Determine the (x, y) coordinate at the center of the cell enclosing the given text.  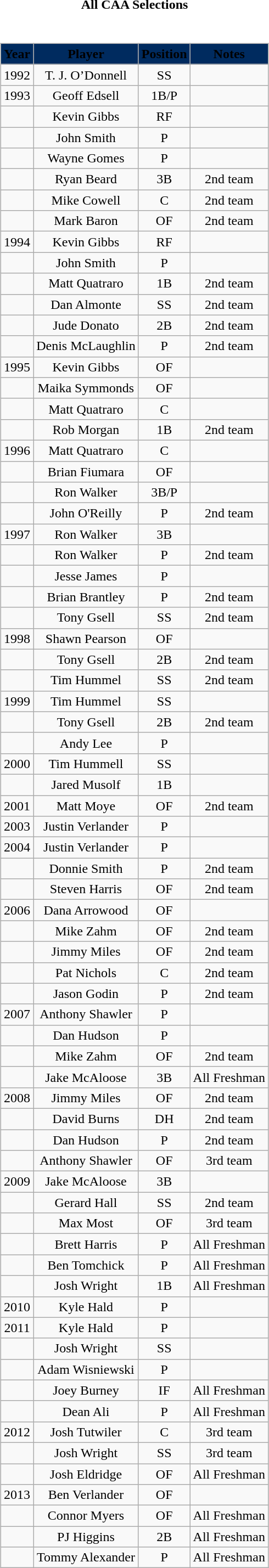
2013 (18, 1495)
2012 (18, 1432)
Pat Nichols (86, 973)
Brett Harris (86, 1244)
Rob Morgan (86, 430)
1999 (18, 701)
1994 (18, 242)
Josh Tutwiler (86, 1432)
Player (86, 54)
David Burns (86, 1119)
Denis McLaughlin (86, 346)
1997 (18, 534)
2004 (18, 848)
Josh Eldridge (86, 1474)
Joey Burney (86, 1390)
Maika Symmonds (86, 388)
Year (18, 54)
Max Most (86, 1223)
Brian Fiumara (86, 471)
2000 (18, 764)
Jason Godin (86, 994)
1996 (18, 450)
Dan Almonte (86, 304)
Mark Baron (86, 221)
2006 (18, 910)
Tommy Alexander (86, 1558)
1B/P (164, 95)
Tim Hummell (86, 764)
2007 (18, 1014)
Ryan Beard (86, 179)
Ben Tomchick (86, 1265)
Andy Lee (86, 743)
1993 (18, 95)
2001 (18, 806)
2011 (18, 1328)
Dean Ali (86, 1411)
Gerard Hall (86, 1203)
1998 (18, 639)
DH (164, 1119)
Connor Myers (86, 1516)
Ben Verlander (86, 1495)
Shawn Pearson (86, 639)
Donnie Smith (86, 868)
Brian Brantley (86, 597)
Jude Donato (86, 325)
3B/P (164, 493)
Steven Harris (86, 889)
PJ Higgins (86, 1537)
Wayne Gomes (86, 159)
Jesse James (86, 576)
1995 (18, 367)
T. J. O’Donnell (86, 75)
Position (164, 54)
Jared Musolf (86, 785)
Mike Cowell (86, 200)
IF (164, 1390)
2009 (18, 1182)
Matt Moye (86, 806)
Dana Arrowood (86, 910)
Adam Wisniewski (86, 1369)
2010 (18, 1307)
1992 (18, 75)
John O'Reilly (86, 514)
Notes (229, 54)
2003 (18, 827)
2008 (18, 1098)
Geoff Edsell (86, 95)
